Scan for the cell matching the given text and deliver its [x, y] coordinate at center. 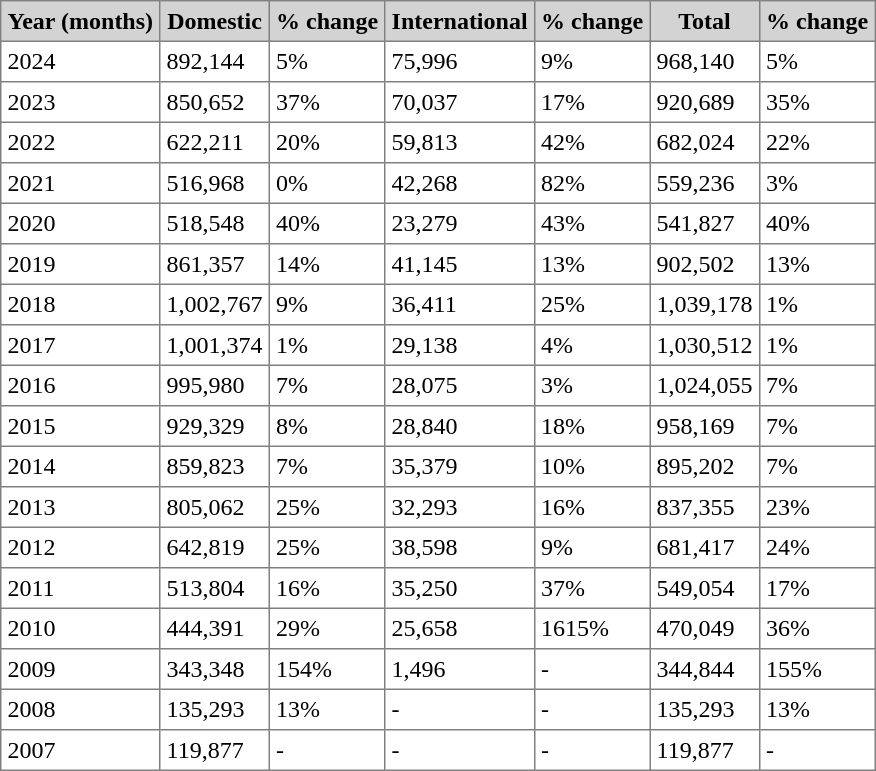
344,844 [705, 669]
2013 [80, 507]
968,140 [705, 61]
837,355 [705, 507]
2018 [80, 304]
444,391 [215, 628]
70,037 [460, 102]
1,030,512 [705, 345]
681,417 [705, 547]
38,598 [460, 547]
2022 [80, 142]
541,827 [705, 223]
2023 [80, 102]
4% [592, 345]
2024 [80, 61]
861,357 [215, 264]
28,840 [460, 426]
2021 [80, 183]
682,024 [705, 142]
470,049 [705, 628]
82% [592, 183]
995,980 [215, 385]
155% [817, 669]
25,658 [460, 628]
958,169 [705, 426]
8% [327, 426]
36% [817, 628]
154% [327, 669]
1,496 [460, 669]
28,075 [460, 385]
622,211 [215, 142]
2020 [80, 223]
850,652 [215, 102]
75,996 [460, 61]
892,144 [215, 61]
549,054 [705, 588]
1,024,055 [705, 385]
2010 [80, 628]
859,823 [215, 466]
516,968 [215, 183]
Domestic [215, 21]
International [460, 21]
2017 [80, 345]
518,548 [215, 223]
559,236 [705, 183]
642,819 [215, 547]
805,062 [215, 507]
29,138 [460, 345]
42,268 [460, 183]
23% [817, 507]
343,348 [215, 669]
18% [592, 426]
1,039,178 [705, 304]
2019 [80, 264]
2015 [80, 426]
29% [327, 628]
2012 [80, 547]
59,813 [460, 142]
2009 [80, 669]
929,329 [215, 426]
35,379 [460, 466]
32,293 [460, 507]
895,202 [705, 466]
2007 [80, 750]
42% [592, 142]
35,250 [460, 588]
Total [705, 21]
1,001,374 [215, 345]
41,145 [460, 264]
2008 [80, 709]
14% [327, 264]
1,002,767 [215, 304]
1615% [592, 628]
43% [592, 223]
2011 [80, 588]
23,279 [460, 223]
0% [327, 183]
35% [817, 102]
2016 [80, 385]
2014 [80, 466]
920,689 [705, 102]
513,804 [215, 588]
20% [327, 142]
36,411 [460, 304]
22% [817, 142]
Year (months) [80, 21]
902,502 [705, 264]
10% [592, 466]
24% [817, 547]
